From the cell containing the given text, extract its center point as (x, y) coordinate. 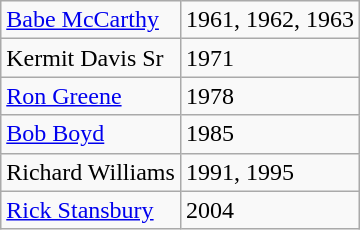
Bob Boyd (91, 134)
Kermit Davis Sr (91, 58)
2004 (270, 210)
1978 (270, 96)
Babe McCarthy (91, 20)
1961, 1962, 1963 (270, 20)
Rick Stansbury (91, 210)
1971 (270, 58)
1985 (270, 134)
Richard Williams (91, 172)
Ron Greene (91, 96)
1991, 1995 (270, 172)
